Output the [x, y] coordinate of the center of the cell containing the given text.  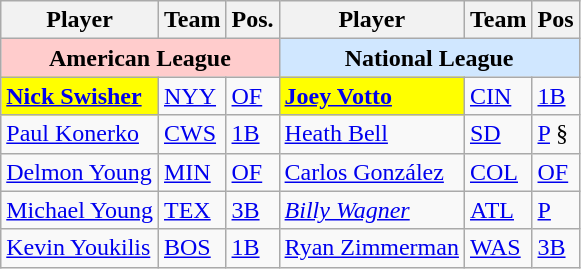
American League [140, 58]
WAS [498, 248]
P § [556, 134]
SD [498, 134]
Ryan Zimmerman [372, 248]
Billy Wagner [372, 210]
COL [498, 172]
CWS [192, 134]
Paul Konerko [80, 134]
BOS [192, 248]
ATL [498, 210]
Michael Young [80, 210]
Heath Bell [372, 134]
CIN [498, 96]
Pos. [252, 20]
NYY [192, 96]
Nick Swisher [80, 96]
National League [429, 58]
Pos [556, 20]
Kevin Youkilis [80, 248]
Delmon Young [80, 172]
Carlos González [372, 172]
TEX [192, 210]
Joey Votto [372, 96]
MIN [192, 172]
P [556, 210]
